Return the [x, y] coordinate for the center point of the cell that contains the specified text.  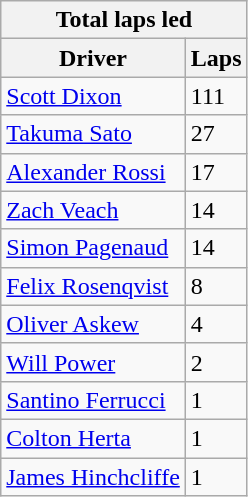
Scott Dixon [94, 96]
Will Power [94, 362]
Alexander Rossi [94, 172]
Colton Herta [94, 438]
Takuma Sato [94, 134]
27 [216, 134]
Driver [94, 58]
4 [216, 324]
8 [216, 286]
111 [216, 96]
James Hinchcliffe [94, 477]
Oliver Askew [94, 324]
17 [216, 172]
2 [216, 362]
Santino Ferrucci [94, 400]
Felix Rosenqvist [94, 286]
Total laps led [124, 20]
Zach Veach [94, 210]
Simon Pagenaud [94, 248]
Laps [216, 58]
